For the text-containing cell, return its midpoint in [x, y] coordinate format. 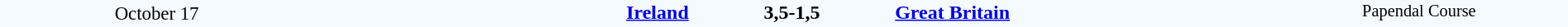
3,5-1,5 [791, 12]
Ireland [501, 12]
Great Britain [1082, 12]
October 17 [157, 13]
Papendal Course [1419, 13]
